Find where the given text appears and provide that cell's center as (x, y) coordinate. 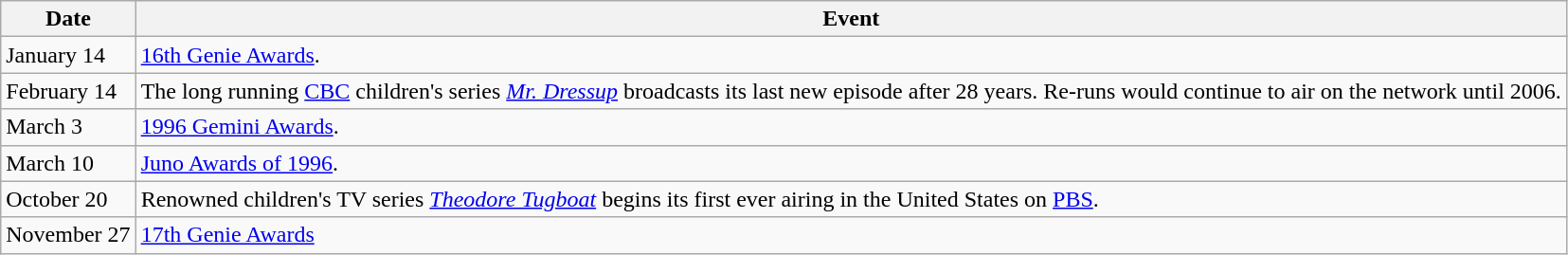
16th Genie Awards. (851, 55)
Date (68, 19)
Juno Awards of 1996. (851, 163)
November 27 (68, 235)
Renowned children's TV series Theodore Tugboat begins its first ever airing in the United States on PBS. (851, 199)
February 14 (68, 91)
Event (851, 19)
October 20 (68, 199)
January 14 (68, 55)
March 3 (68, 127)
March 10 (68, 163)
1996 Gemini Awards. (851, 127)
17th Genie Awards (851, 235)
